Output the [x, y] coordinate of the center of the cell containing the given text.  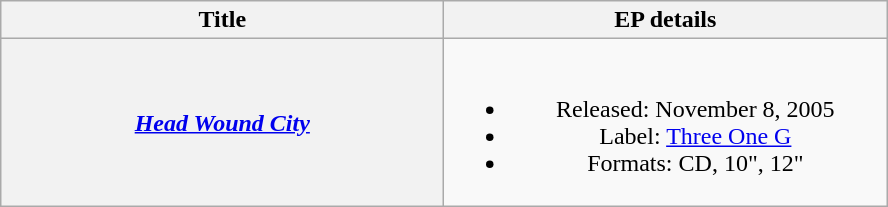
Released: November 8, 2005Label: Three One GFormats: CD, 10", 12" [666, 122]
Head Wound City [222, 122]
EP details [666, 20]
Title [222, 20]
